Locate the cell with the specified text and output its (x, y) center coordinate. 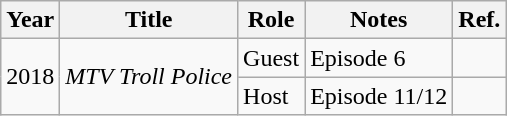
Year (30, 20)
MTV Troll Police (149, 77)
Episode 6 (379, 58)
Guest (272, 58)
Host (272, 96)
Title (149, 20)
Notes (379, 20)
Episode 11/12 (379, 96)
2018 (30, 77)
Ref. (480, 20)
Role (272, 20)
